Find where the given text appears and provide that cell's center as (x, y) coordinate. 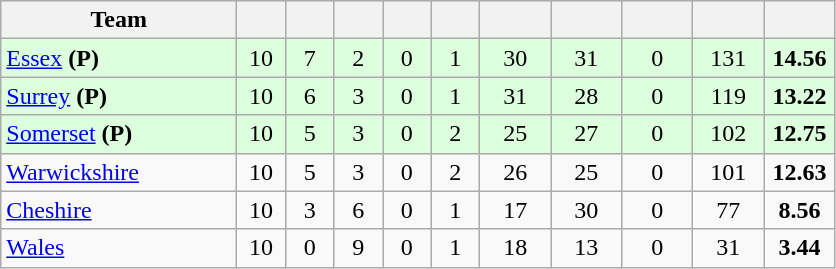
Somerset (P) (119, 134)
Surrey (P) (119, 96)
18 (516, 248)
13.22 (800, 96)
Wales (119, 248)
102 (728, 134)
Warwickshire (119, 172)
Essex (P) (119, 58)
17 (516, 210)
27 (586, 134)
13 (586, 248)
26 (516, 172)
14.56 (800, 58)
3.44 (800, 248)
Cheshire (119, 210)
131 (728, 58)
Team (119, 20)
77 (728, 210)
28 (586, 96)
8.56 (800, 210)
12.63 (800, 172)
101 (728, 172)
12.75 (800, 134)
9 (358, 248)
7 (310, 58)
119 (728, 96)
